For the text-containing cell, return its midpoint in (x, y) coordinate format. 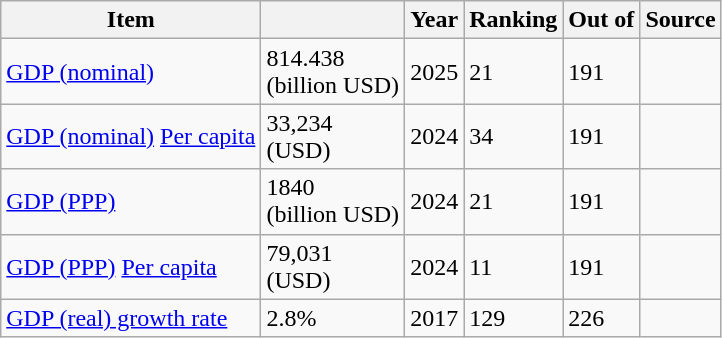
2025 (434, 72)
Year (434, 20)
33,234(USD) (333, 136)
Out of (602, 20)
Source (680, 20)
226 (602, 318)
814.438(billion USD) (333, 72)
Item (131, 20)
2.8% (333, 318)
GDP (real) growth rate (131, 318)
1840(billion USD) (333, 202)
GDP (nominal) (131, 72)
11 (514, 266)
GDP (PPP) Per capita (131, 266)
34 (514, 136)
129 (514, 318)
GDP (nominal) Per capita (131, 136)
Ranking (514, 20)
GDP (PPP) (131, 202)
79,031(USD) (333, 266)
2017 (434, 318)
